Search for the cell housing the specified text and yield its (x, y) center coordinate. 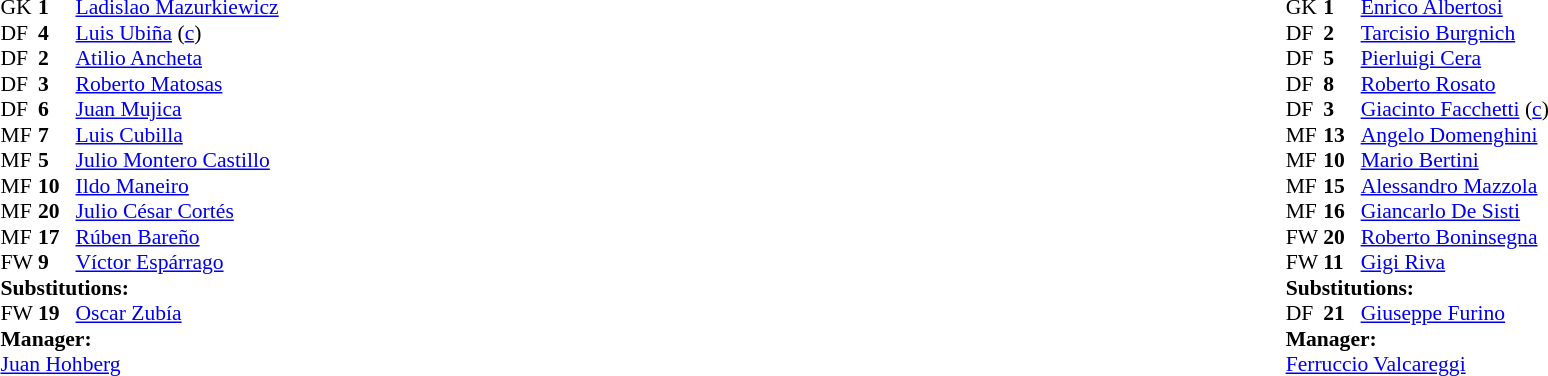
Luis Ubiña (c) (178, 33)
6 (57, 109)
4 (57, 33)
8 (1342, 84)
Substitutions: (139, 288)
Manager: (139, 339)
Atilio Ancheta (178, 59)
Julio Montero Castillo (178, 161)
Oscar Zubía (178, 313)
7 (57, 135)
Luis Cubilla (178, 135)
15 (1342, 186)
Juan Mujica (178, 109)
16 (1342, 211)
21 (1342, 313)
Ildo Maneiro (178, 186)
11 (1342, 263)
Roberto Matosas (178, 84)
19 (57, 313)
9 (57, 263)
Julio César Cortés (178, 211)
Víctor Espárrago (178, 263)
17 (57, 237)
Rúben Bareño (178, 237)
13 (1342, 135)
